Determine the [x, y] coordinate at the center of the cell enclosing the given text.  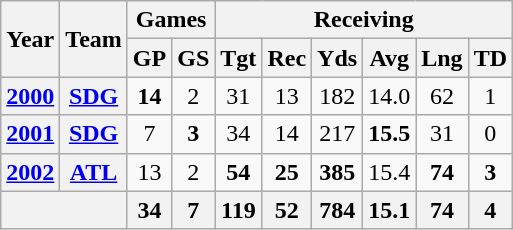
2000 [30, 96]
62 [442, 96]
14.0 [390, 96]
25 [287, 172]
TD [490, 58]
1 [490, 96]
Yds [338, 58]
15.5 [390, 134]
182 [338, 96]
Year [30, 39]
GS [194, 58]
Tgt [238, 58]
Games [170, 20]
119 [238, 210]
Receiving [364, 20]
15.1 [390, 210]
2001 [30, 134]
2002 [30, 172]
Lng [442, 58]
Rec [287, 58]
385 [338, 172]
4 [490, 210]
ATL [94, 172]
784 [338, 210]
GP [149, 58]
Team [94, 39]
0 [490, 134]
Avg [390, 58]
15.4 [390, 172]
217 [338, 134]
54 [238, 172]
52 [287, 210]
